Provide the [X, Y] coordinate of the cell's center where the given text is located.  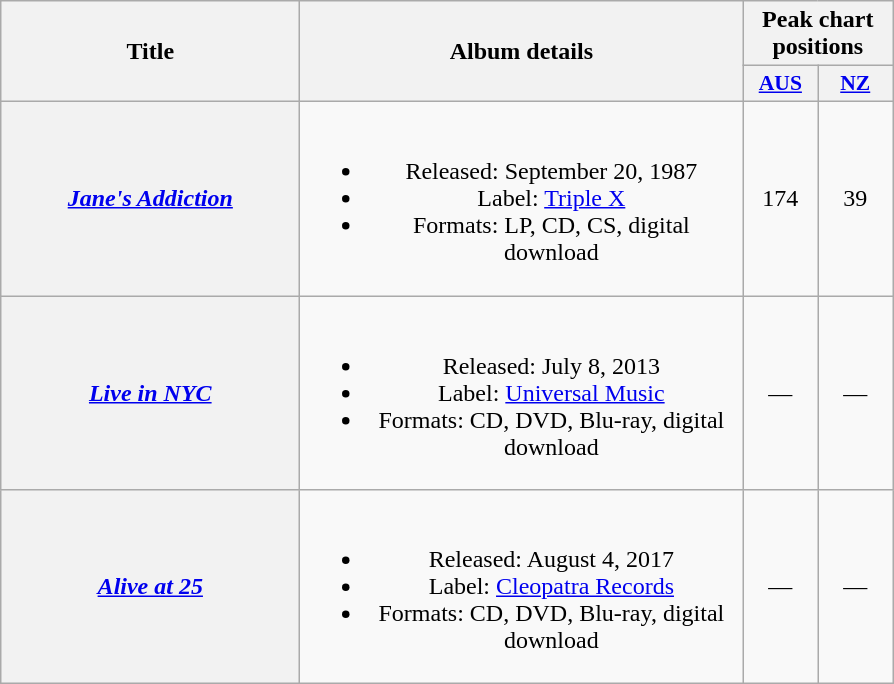
Title [150, 52]
Alive at 25 [150, 587]
174 [780, 198]
Released: August 4, 2017Label: Cleopatra RecordsFormats: CD, DVD, Blu-ray, digital download [522, 587]
39 [856, 198]
Album details [522, 52]
AUS [780, 84]
Released: July 8, 2013Label: Universal MusicFormats: CD, DVD, Blu-ray, digital download [522, 393]
Released: September 20, 1987Label: Triple XFormats: LP, CD, CS, digital download [522, 198]
Peak chart positions [818, 34]
Jane's Addiction [150, 198]
NZ [856, 84]
Live in NYC [150, 393]
